Return (x, y) of the center of cell containing provided text 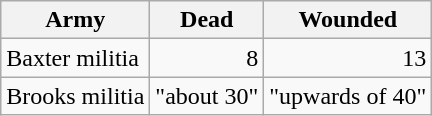
"upwards of 40" (348, 96)
13 (348, 58)
Brooks militia (76, 96)
Dead (207, 20)
Wounded (348, 20)
Baxter militia (76, 58)
Army (76, 20)
8 (207, 58)
"about 30" (207, 96)
